Determine the (X, Y) coordinate at the center of the cell enclosing the given text.  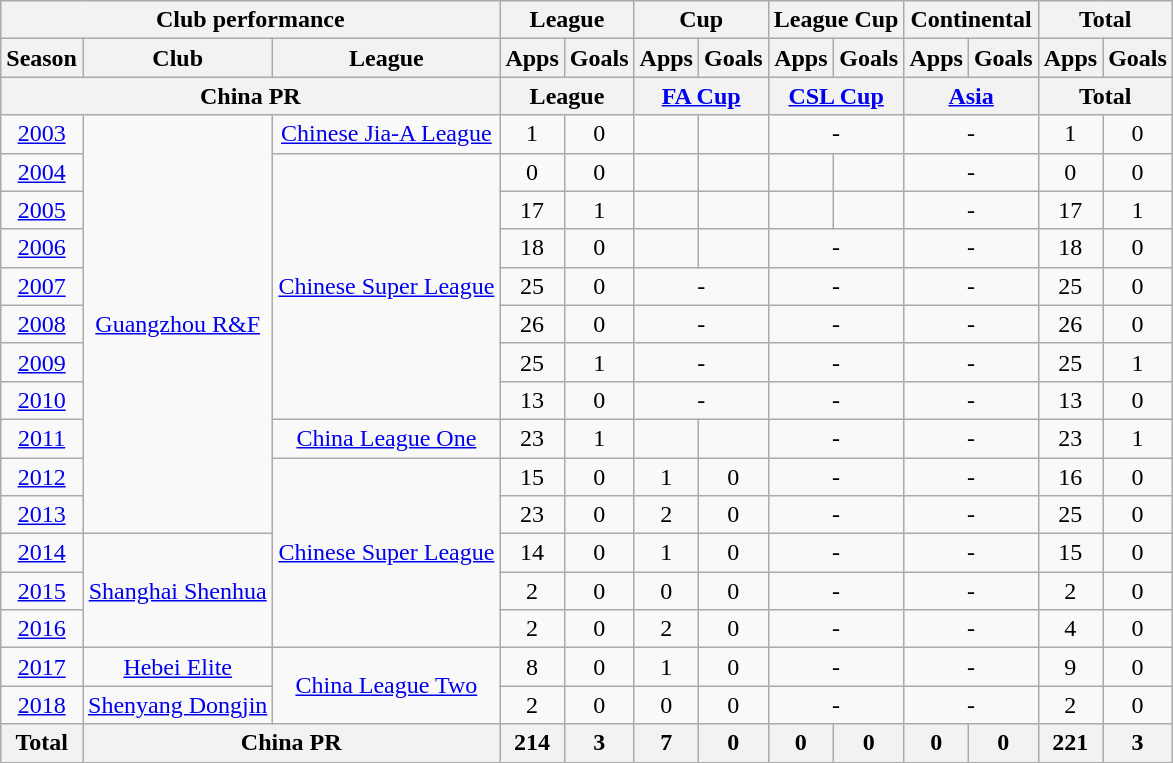
2008 (42, 324)
2015 (42, 591)
2007 (42, 286)
2009 (42, 362)
Club performance (250, 20)
Asia (971, 96)
2005 (42, 210)
16 (1070, 477)
China League One (386, 438)
Chinese Jia-A League (386, 134)
214 (532, 743)
CSL Cup (836, 96)
Shenyang Dongjin (177, 705)
2010 (42, 400)
2017 (42, 667)
FA Cup (701, 96)
2018 (42, 705)
Club (177, 58)
2014 (42, 553)
Continental (971, 20)
Shanghai Shenhua (177, 591)
Cup (701, 20)
14 (532, 553)
2016 (42, 629)
7 (666, 743)
4 (1070, 629)
Guangzhou R&F (177, 324)
China League Two (386, 686)
2006 (42, 248)
221 (1070, 743)
2003 (42, 134)
2004 (42, 172)
Hebei Elite (177, 667)
9 (1070, 667)
8 (532, 667)
2012 (42, 477)
League Cup (836, 20)
2011 (42, 438)
Season (42, 58)
2013 (42, 515)
